Find where the given text appears and provide that cell's center as [X, Y] coordinate. 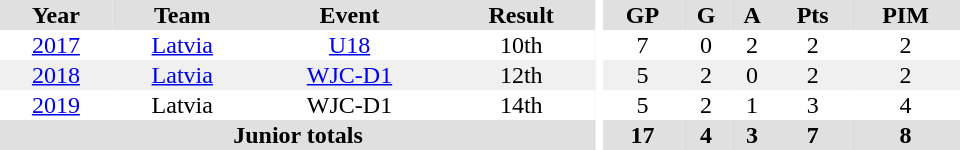
Team [182, 15]
Event [350, 15]
U18 [350, 45]
Result [521, 15]
G [706, 15]
2019 [56, 105]
PIM [906, 15]
17 [643, 135]
A [752, 15]
2018 [56, 75]
GP [643, 15]
Pts [812, 15]
2017 [56, 45]
12th [521, 75]
10th [521, 45]
1 [752, 105]
Year [56, 15]
8 [906, 135]
14th [521, 105]
Junior totals [298, 135]
